Output the [x, y] coordinate of the center of the cell containing the given text.  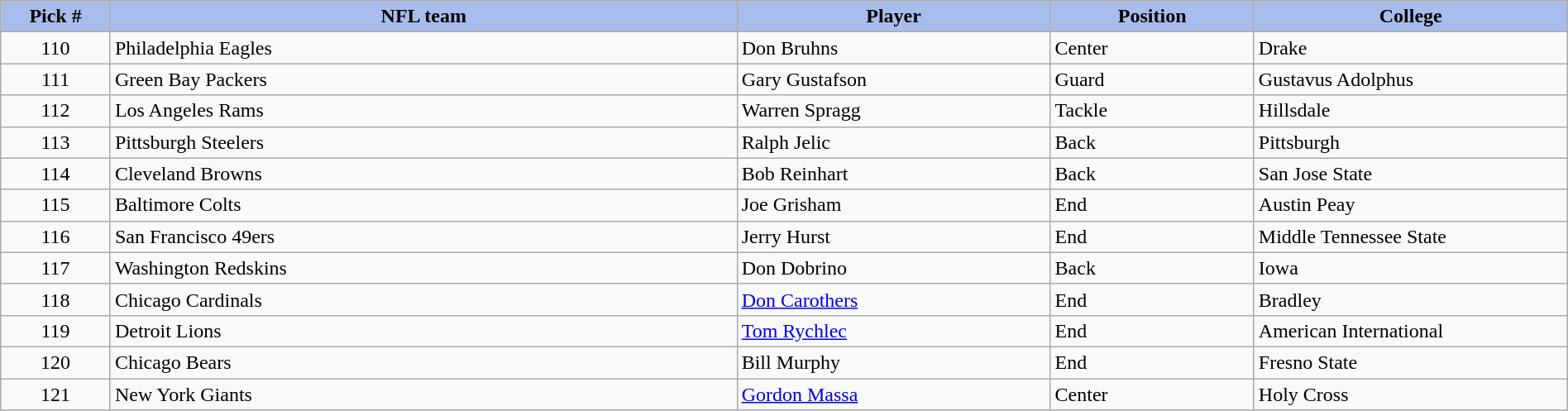
Don Bruhns [893, 48]
Bill Murphy [893, 362]
Gustavus Adolphus [1411, 79]
Philadelphia Eagles [423, 48]
119 [56, 331]
116 [56, 237]
Gary Gustafson [893, 79]
Tackle [1152, 111]
Cleveland Browns [423, 174]
Austin Peay [1411, 205]
Don Carothers [893, 299]
117 [56, 268]
Chicago Cardinals [423, 299]
Holy Cross [1411, 394]
San Jose State [1411, 174]
American International [1411, 331]
Fresno State [1411, 362]
110 [56, 48]
118 [56, 299]
Hillsdale [1411, 111]
Pick # [56, 17]
Ralph Jelic [893, 142]
Jerry Hurst [893, 237]
Pittsburgh Steelers [423, 142]
112 [56, 111]
Position [1152, 17]
Tom Rychlec [893, 331]
115 [56, 205]
Green Bay Packers [423, 79]
Chicago Bears [423, 362]
Player [893, 17]
Middle Tennessee State [1411, 237]
Joe Grisham [893, 205]
Guard [1152, 79]
121 [56, 394]
Bob Reinhart [893, 174]
Gordon Massa [893, 394]
Washington Redskins [423, 268]
114 [56, 174]
111 [56, 79]
Drake [1411, 48]
Iowa [1411, 268]
113 [56, 142]
NFL team [423, 17]
120 [56, 362]
Warren Spragg [893, 111]
Detroit Lions [423, 331]
Los Angeles Rams [423, 111]
Baltimore Colts [423, 205]
San Francisco 49ers [423, 237]
Bradley [1411, 299]
Pittsburgh [1411, 142]
College [1411, 17]
Don Dobrino [893, 268]
New York Giants [423, 394]
